Detect which cell encompasses the target text, then output its [X, Y] center coordinate. 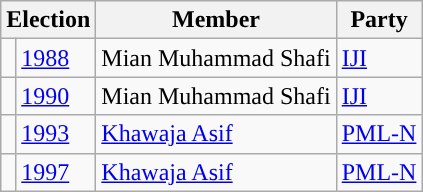
1990 [56, 96]
Member [216, 20]
1997 [56, 172]
Party [379, 20]
1993 [56, 134]
Election [48, 20]
1988 [56, 58]
